Detect which cell encompasses the target text, then output its [x, y] center coordinate. 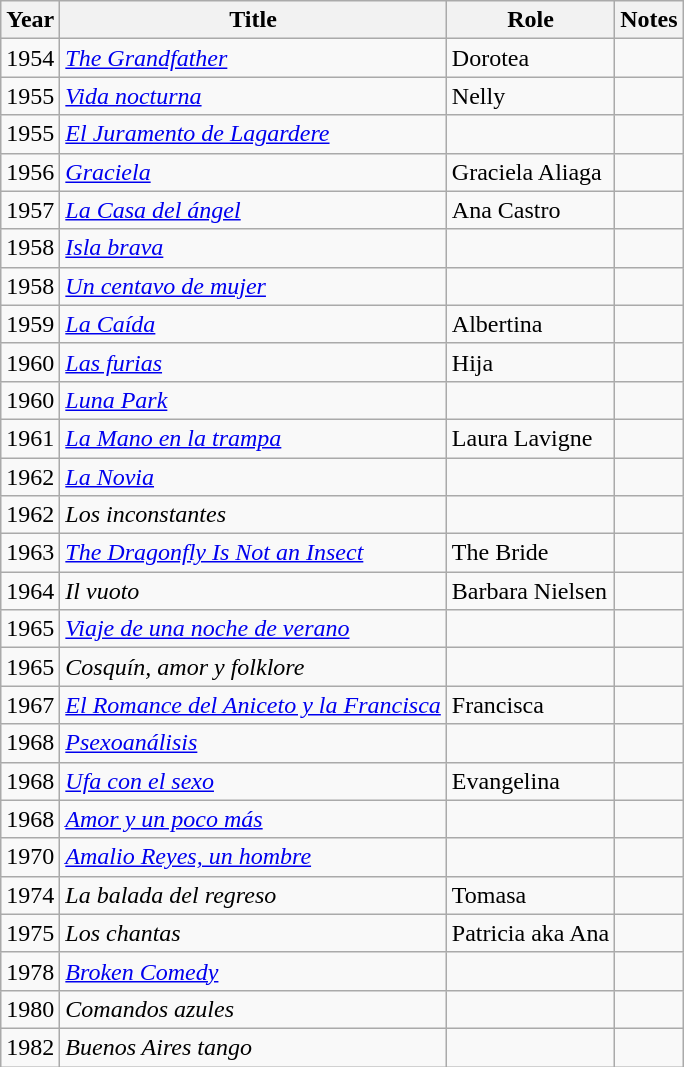
Title [254, 20]
El Juramento de Lagardere [254, 134]
Vida nocturna [254, 96]
Ana Castro [530, 210]
Luna Park [254, 400]
Evangelina [530, 781]
Nelly [530, 96]
1963 [30, 553]
Patricia aka Ana [530, 933]
1961 [30, 438]
Graciela [254, 172]
1967 [30, 705]
1957 [30, 210]
The Bride [530, 553]
Buenos Aires tango [254, 1047]
Viaje de una noche de verano [254, 629]
Graciela Aliaga [530, 172]
El Romance del Aniceto y la Francisca [254, 705]
Hija [530, 362]
La balada del regreso [254, 895]
Il vuoto [254, 591]
1982 [30, 1047]
The Dragonfly Is Not an Insect [254, 553]
Las furias [254, 362]
Isla brava [254, 248]
Cosquín, amor y folklore [254, 667]
Broken Comedy [254, 971]
La Mano en la trampa [254, 438]
Year [30, 20]
Psexoanálisis [254, 743]
Laura Lavigne [530, 438]
Los chantas [254, 933]
1980 [30, 1009]
Amalio Reyes, un hombre [254, 857]
Albertina [530, 324]
1959 [30, 324]
The Grandfather [254, 58]
1964 [30, 591]
La Casa del ángel [254, 210]
La Novia [254, 477]
Comandos azules [254, 1009]
Los inconstantes [254, 515]
Role [530, 20]
1975 [30, 933]
La Caída [254, 324]
Dorotea [530, 58]
1970 [30, 857]
Notes [649, 20]
Un centavo de mujer [254, 286]
1954 [30, 58]
Amor y un poco más [254, 819]
1974 [30, 895]
Ufa con el sexo [254, 781]
Barbara Nielsen [530, 591]
Francisca [530, 705]
1978 [30, 971]
1956 [30, 172]
Tomasa [530, 895]
